Output the (X, Y) coordinate of the center of the cell containing the given text.  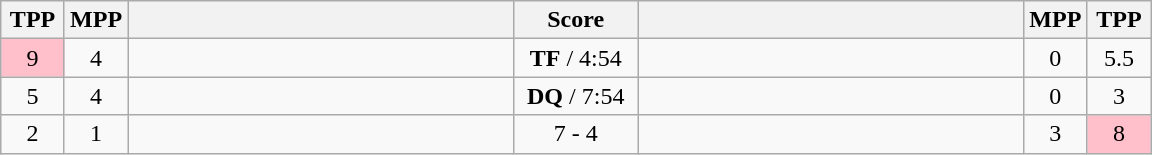
9 (33, 58)
8 (1119, 134)
2 (33, 134)
5 (33, 96)
TF / 4:54 (576, 58)
Score (576, 20)
1 (96, 134)
DQ / 7:54 (576, 96)
7 - 4 (576, 134)
5.5 (1119, 58)
